Capture the cell that displays the provided text and extract its (x, y) central coordinate. 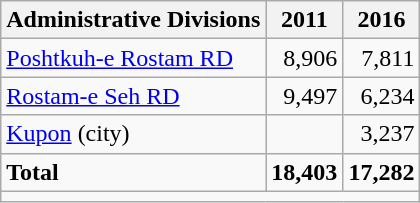
2016 (382, 20)
3,237 (382, 134)
6,234 (382, 96)
Kupon (city) (134, 134)
9,497 (304, 96)
17,282 (382, 172)
2011 (304, 20)
Total (134, 172)
Administrative Divisions (134, 20)
8,906 (304, 58)
Rostam-e Seh RD (134, 96)
7,811 (382, 58)
Poshtkuh-e Rostam RD (134, 58)
18,403 (304, 172)
